Output the (x, y) coordinate of the center of the cell containing the given text.  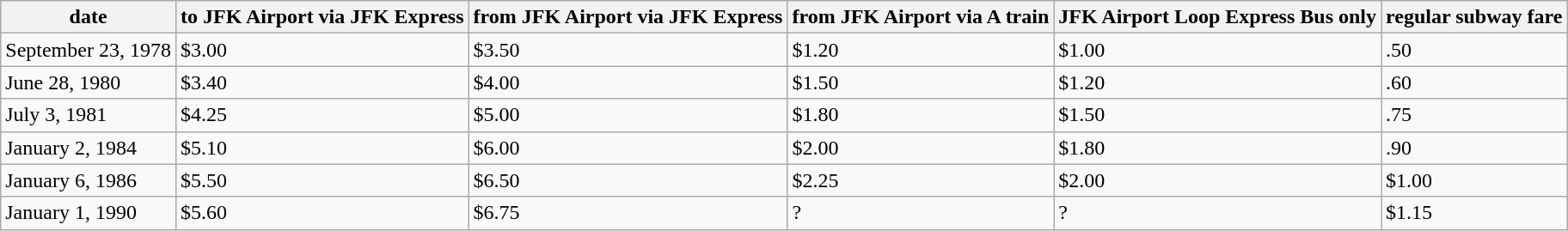
.90 (1474, 148)
$5.60 (322, 213)
June 28, 1980 (89, 82)
regular subway fare (1474, 17)
$2.25 (921, 180)
$1.15 (1474, 213)
January 2, 1984 (89, 148)
$4.00 (628, 82)
$5.10 (322, 148)
January 1, 1990 (89, 213)
January 6, 1986 (89, 180)
$6.75 (628, 213)
date (89, 17)
$6.50 (628, 180)
from JFK Airport via A train (921, 17)
September 23, 1978 (89, 50)
$3.00 (322, 50)
July 3, 1981 (89, 115)
from JFK Airport via JFK Express (628, 17)
$3.40 (322, 82)
JFK Airport Loop Express Bus only (1217, 17)
.50 (1474, 50)
.75 (1474, 115)
to JFK Airport via JFK Express (322, 17)
$5.50 (322, 180)
$6.00 (628, 148)
$3.50 (628, 50)
$5.00 (628, 115)
$4.25 (322, 115)
.60 (1474, 82)
